Output the (x, y) coordinate of the center of the cell containing the given text.  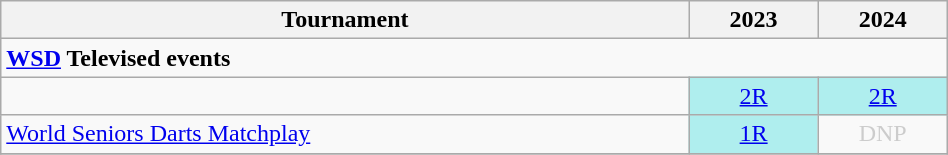
1R (754, 134)
WSD Televised events (474, 58)
DNP (882, 134)
World Seniors Darts Matchplay (345, 134)
2023 (754, 20)
2024 (882, 20)
Tournament (345, 20)
